Determine the [x, y] coordinate at the center of the cell enclosing the given text.  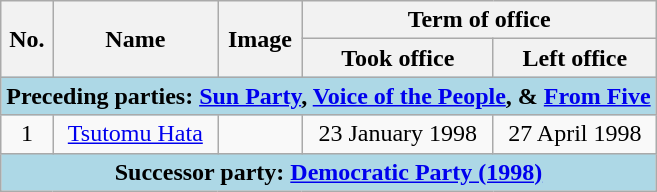
1 [27, 134]
Tsutomu Hata [136, 134]
27 April 1998 [574, 134]
Image [260, 39]
23 January 1998 [398, 134]
Took office [398, 58]
Term of office [479, 20]
No. [27, 39]
Successor party: Democratic Party (1998) [328, 172]
Preceding parties: Sun Party, Voice of the People, & From Five [328, 96]
Name [136, 39]
Left office [574, 58]
